From the cell containing the given text, extract its center point as [x, y] coordinate. 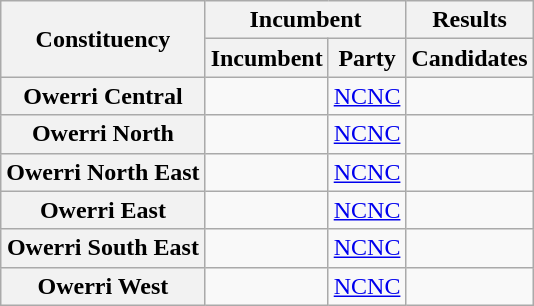
Owerri Central [103, 96]
Party [367, 58]
Owerri North East [103, 172]
Owerri North [103, 134]
Results [470, 20]
Constituency [103, 39]
Owerri South East [103, 248]
Owerri East [103, 210]
Owerri West [103, 286]
Candidates [470, 58]
